Detect which cell encompasses the target text, then output its [x, y] center coordinate. 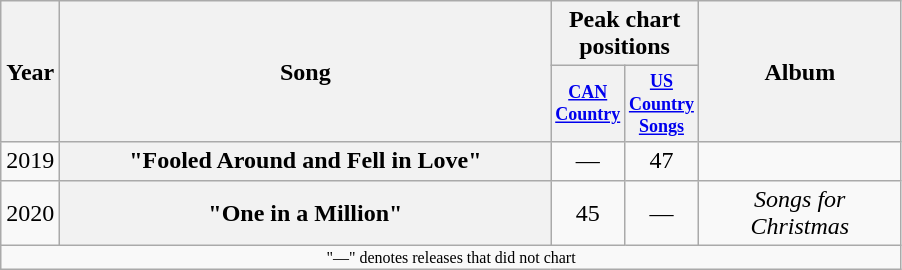
USCountrySongs [662, 104]
Peak chartpositions [624, 34]
"Fooled Around and Fell in Love" [306, 161]
2020 [30, 212]
47 [662, 161]
"—" denotes releases that did not chart [452, 257]
2019 [30, 161]
Album [800, 72]
Song [306, 72]
Year [30, 72]
45 [588, 212]
Songs for Christmas [800, 212]
CANCountry [588, 104]
"One in a Million" [306, 212]
